Find where the given text appears and provide that cell's center as (x, y) coordinate. 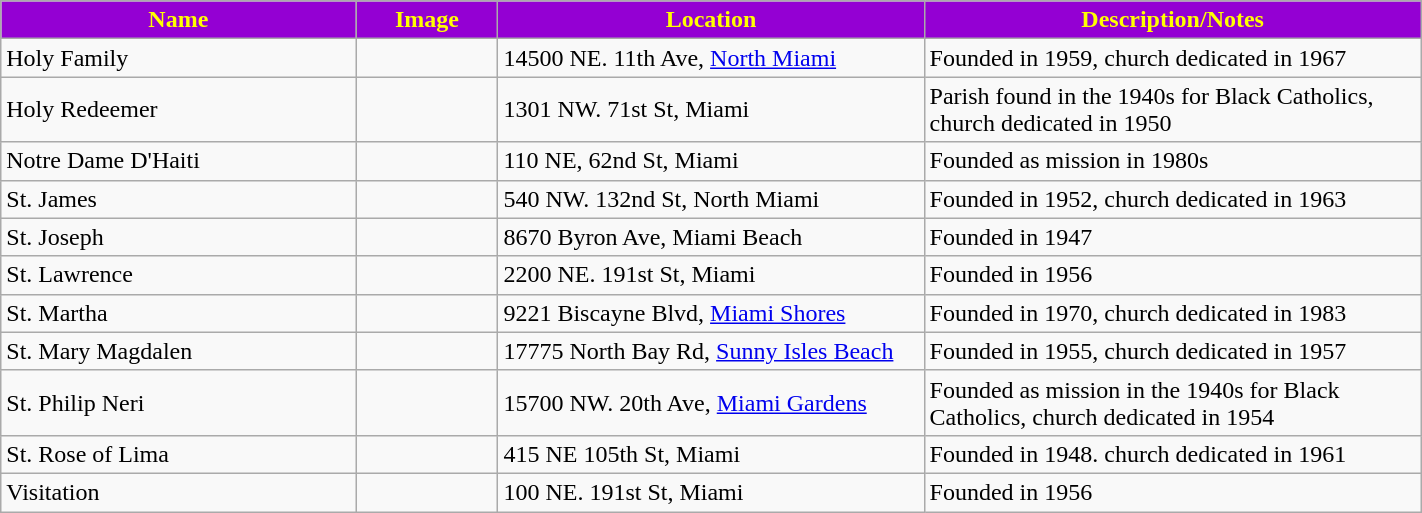
Image (427, 20)
8670 Byron Ave, Miami Beach (711, 237)
St. Martha (178, 313)
Founded as mission in the 1940s for Black Catholics, church dedicated in 1954 (1172, 402)
1301 NW. 71st St, Miami (711, 110)
14500 NE. 11th Ave, North Miami (711, 58)
Founded in 1959, church dedicated in 1967 (1172, 58)
St. Lawrence (178, 275)
Founded in 1955, church dedicated in 1957 (1172, 351)
St. James (178, 199)
Visitation (178, 492)
17775 North Bay Rd, Sunny Isles Beach (711, 351)
9221 Biscayne Blvd, Miami Shores (711, 313)
2200 NE. 191st St, Miami (711, 275)
St. Joseph (178, 237)
Founded in 1970, church dedicated in 1983 (1172, 313)
Founded in 1948. church dedicated in 1961 (1172, 454)
Name (178, 20)
Notre Dame D'Haiti (178, 161)
100 NE. 191st St, Miami (711, 492)
110 NE, 62nd St, Miami (711, 161)
Founded as mission in 1980s (1172, 161)
Location (711, 20)
15700 NW. 20th Ave, Miami Gardens (711, 402)
St. Mary Magdalen (178, 351)
Description/Notes (1172, 20)
415 NE 105th St, Miami (711, 454)
540 NW. 132nd St, North Miami (711, 199)
St. Rose of Lima (178, 454)
Founded in 1947 (1172, 237)
Holy Redeemer (178, 110)
Founded in 1952, church dedicated in 1963 (1172, 199)
Parish found in the 1940s for Black Catholics, church dedicated in 1950 (1172, 110)
Holy Family (178, 58)
St. Philip Neri (178, 402)
